Output the [X, Y] coordinate of the center of the cell containing the given text.  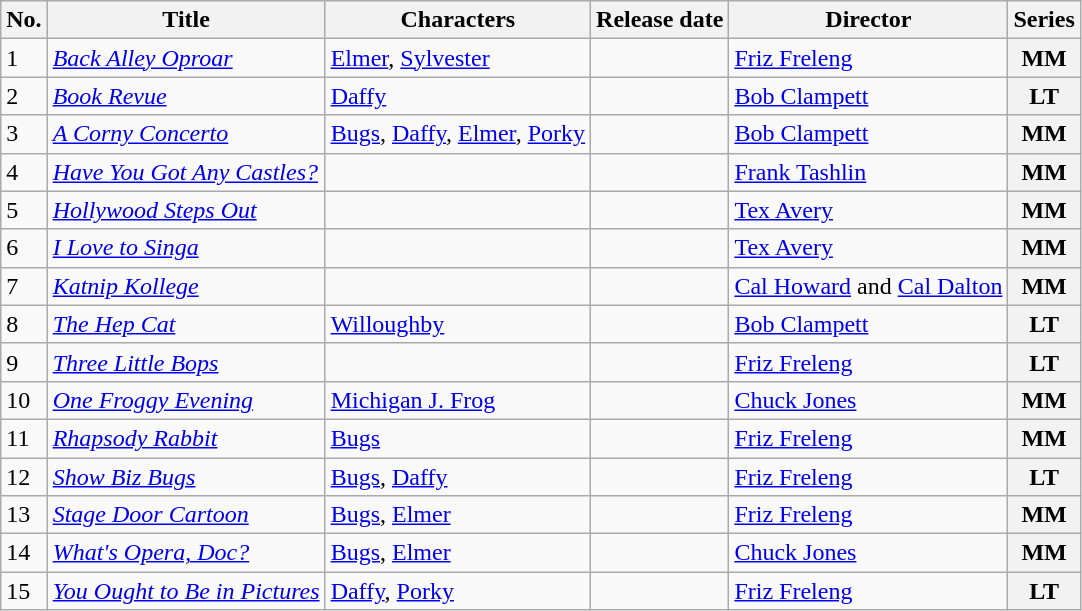
15 [24, 591]
Stage Door Cartoon [186, 515]
Bugs, Daffy [458, 477]
Frank Tashlin [868, 172]
2 [24, 96]
A Corny Concerto [186, 134]
What's Opera, Doc? [186, 553]
Back Alley Oproar [186, 58]
Characters [458, 20]
3 [24, 134]
1 [24, 58]
6 [24, 248]
Rhapsody Rabbit [186, 438]
10 [24, 400]
No. [24, 20]
You Ought to Be in Pictures [186, 591]
12 [24, 477]
Daffy [458, 96]
Director [868, 20]
Michigan J. Frog [458, 400]
Daffy, Porky [458, 591]
Show Biz Bugs [186, 477]
Elmer, Sylvester [458, 58]
13 [24, 515]
One Froggy Evening [186, 400]
Title [186, 20]
8 [24, 324]
Cal Howard and Cal Dalton [868, 286]
Hollywood Steps Out [186, 210]
4 [24, 172]
7 [24, 286]
Bugs, Daffy, Elmer, Porky [458, 134]
9 [24, 362]
Book Revue [186, 96]
Katnip Kollege [186, 286]
I Love to Singa [186, 248]
The Hep Cat [186, 324]
Series [1044, 20]
Bugs [458, 438]
Have You Got Any Castles? [186, 172]
14 [24, 553]
11 [24, 438]
5 [24, 210]
Willoughby [458, 324]
Three Little Bops [186, 362]
Release date [660, 20]
